Determine the (X, Y) coordinate at the center of the cell enclosing the given text.  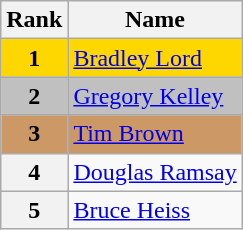
Tim Brown (155, 134)
Douglas Ramsay (155, 172)
Name (155, 20)
Bradley Lord (155, 58)
Rank (34, 20)
Bruce Heiss (155, 210)
Gregory Kelley (155, 96)
2 (34, 96)
4 (34, 172)
3 (34, 134)
5 (34, 210)
1 (34, 58)
